Extract the [x, y] coordinate from the center of the cell holding the provided text.  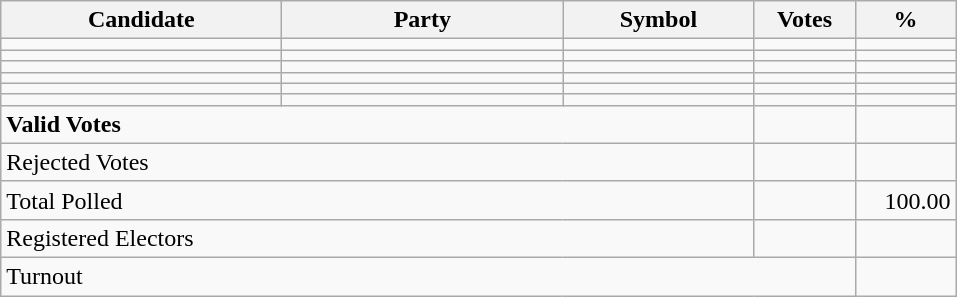
Turnout [428, 276]
Rejected Votes [378, 162]
Candidate [142, 20]
Total Polled [378, 200]
Symbol [658, 20]
Votes [804, 20]
Valid Votes [378, 124]
Party [422, 20]
% [906, 20]
Registered Electors [378, 238]
100.00 [906, 200]
